Extract the (X, Y) coordinate from the center of the cell holding the provided text.  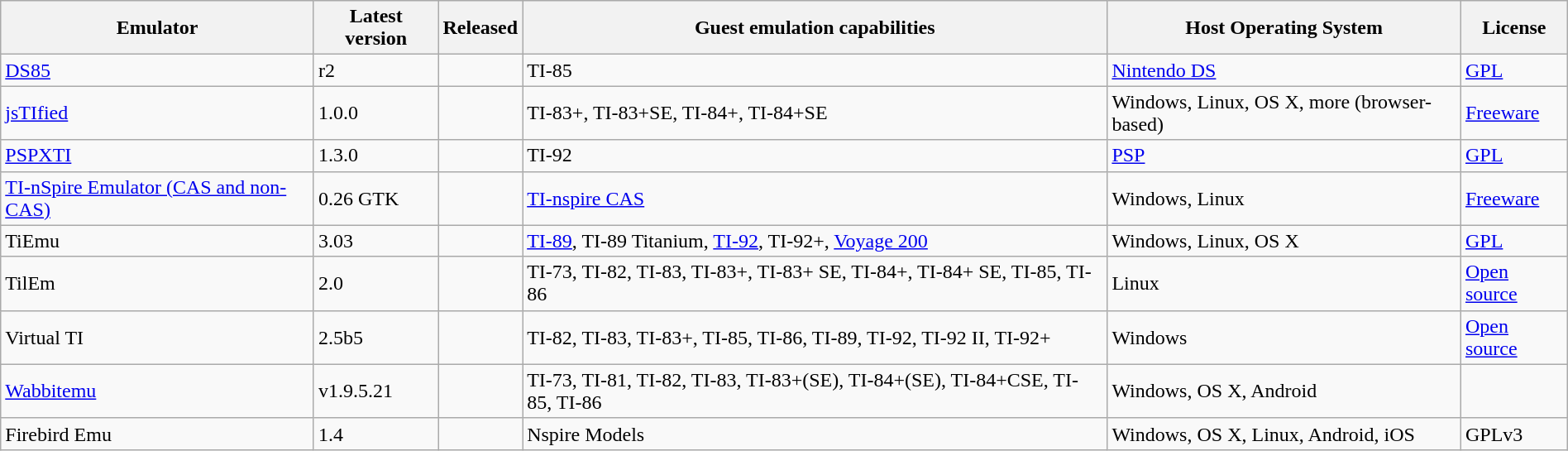
1.0.0 (375, 113)
TI-85 (815, 70)
TI-82, TI-83, TI-83+, TI-85, TI-86, TI-89, TI-92, TI-92 II, TI-92+ (815, 338)
Nspire Models (815, 434)
2.5b5 (375, 338)
Windows (1284, 338)
License (1513, 28)
TI-89, TI-89 Titanium, TI-92, TI-92+, Voyage 200 (815, 241)
Windows, Linux (1284, 199)
Host Operating System (1284, 28)
TiEmu (157, 241)
Emulator (157, 28)
DS85 (157, 70)
Virtual TI (157, 338)
Linux (1284, 283)
PSP (1284, 156)
1.4 (375, 434)
PSPXTI (157, 156)
TilEm (157, 283)
jsTIfied (157, 113)
TI-nSpire Emulator (CAS and non-CAS) (157, 199)
Windows, Linux, OS X, more (browser-based) (1284, 113)
TI-73, TI-81, TI-82, TI-83, TI-83+(SE), TI-84+(SE), TI-84+CSE, TI-85, TI-86 (815, 391)
Guest emulation capabilities (815, 28)
TI-92 (815, 156)
0.26 GTK (375, 199)
TI-83+, TI-83+SE, TI-84+, TI-84+SE (815, 113)
TI-nspire CAS (815, 199)
v1.9.5.21 (375, 391)
2.0 (375, 283)
Firebird Emu (157, 434)
Windows, Linux, OS X (1284, 241)
Windows, OS X, Linux, Android, iOS (1284, 434)
Windows, OS X, Android (1284, 391)
3.03 (375, 241)
Latest version (375, 28)
Released (480, 28)
r2 (375, 70)
1.3.0 (375, 156)
TI-73, TI-82, TI-83, TI-83+, TI-83+ SE, TI-84+, TI-84+ SE, TI-85, TI-86 (815, 283)
GPLv3 (1513, 434)
Wabbitemu (157, 391)
Nintendo DS (1284, 70)
